Find where the given text appears and provide that cell's center as (x, y) coordinate. 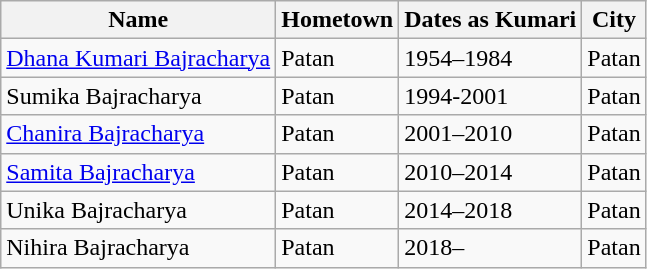
1954–1984 (490, 58)
Unika Bajracharya (138, 210)
Nihira Bajracharya (138, 248)
Chanira Bajracharya (138, 134)
Hometown (338, 20)
2014–2018 (490, 210)
Samita Bajracharya (138, 172)
Dhana Kumari Bajracharya (138, 58)
1994-2001 (490, 96)
Dates as Kumari (490, 20)
City (614, 20)
Name (138, 20)
2018– (490, 248)
2010–2014 (490, 172)
2001–2010 (490, 134)
Sumika Bajracharya (138, 96)
